Locate the cell with the specified text and output its (x, y) center coordinate. 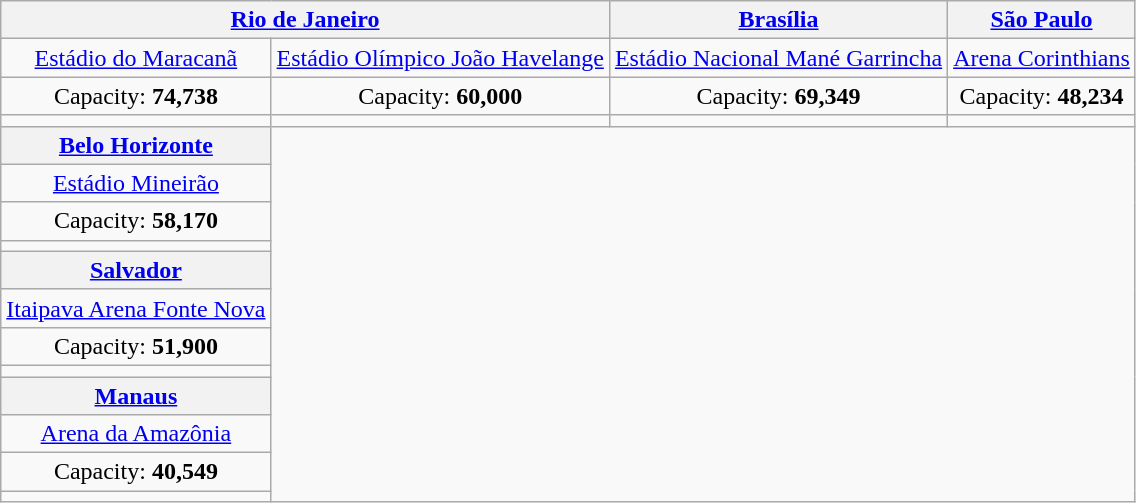
Estádio do Maracanã (136, 58)
Estádio Nacional Mané Garrincha (778, 58)
Itaipava Arena Fonte Nova (136, 308)
Belo Horizonte (136, 145)
Arena da Amazônia (136, 434)
Capacity: 48,234 (1042, 96)
Capacity: 51,900 (136, 346)
Salvador (136, 270)
Arena Corinthians (1042, 58)
São Paulo (1042, 20)
Manaus (136, 395)
Capacity: 74,738 (136, 96)
Estádio Olímpico João Havelange (440, 58)
Capacity: 58,170 (136, 221)
Capacity: 40,549 (136, 472)
Capacity: 69,349 (778, 96)
Brasília (778, 20)
Rio de Janeiro (306, 20)
Estádio Mineirão (136, 183)
Capacity: 60,000 (440, 96)
